Return [x, y] of the center of cell containing provided text 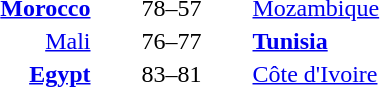
76–77 [172, 41]
